Capture the cell that displays the provided text and extract its [X, Y] central coordinate. 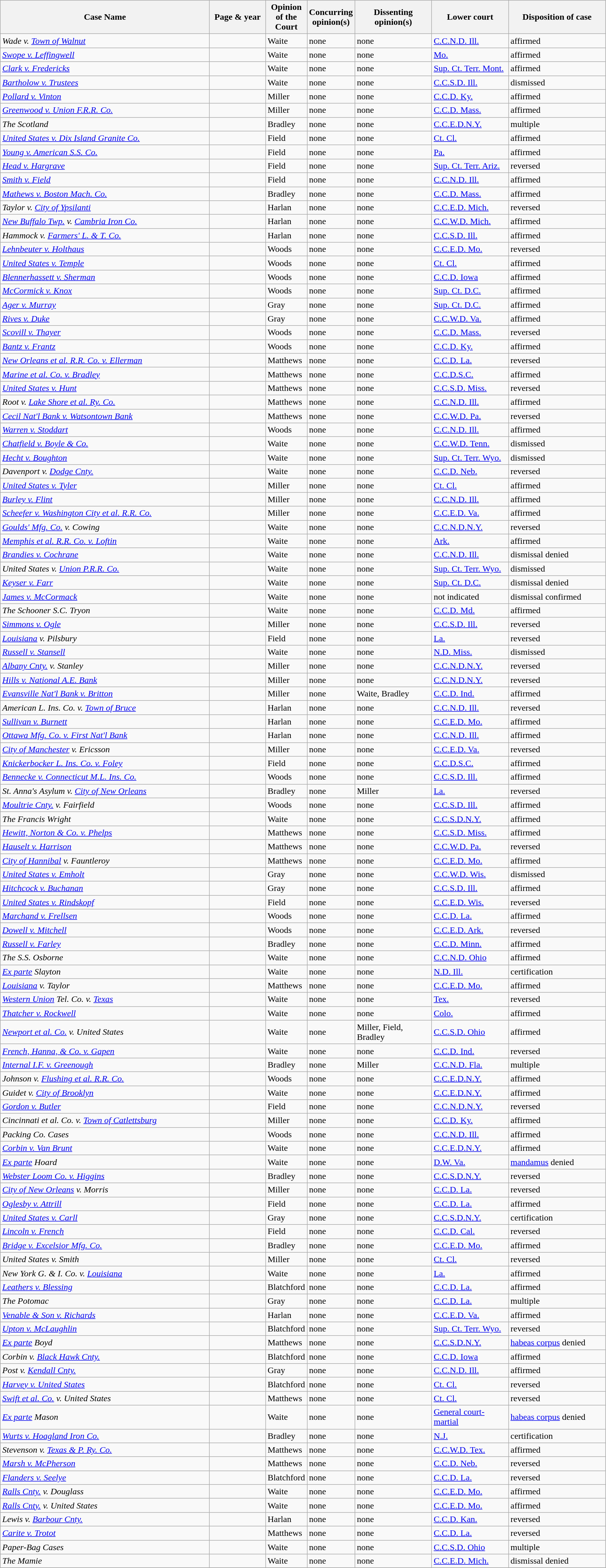
Gordon v. Butler [105, 1107]
Dowell v. Mitchell [105, 930]
Albany Cnty. v. Stanley [105, 666]
The S.S. Osborne [105, 958]
Bartholow v. Trustees [105, 82]
Louisiana v. Pilsbury [105, 638]
Memphis et al. R.R. Co. v. Loftin [105, 541]
Mathews v. Boston Mach. Co. [105, 194]
Ralls Cnty. v. Douglass [105, 1491]
Root v. Lake Shore et al. Ry. Co. [105, 402]
Miller, Field, Bradley [393, 1032]
C.C.W.D. Mich. [470, 222]
Opinion of the Court [286, 17]
Bantz v. Frantz [105, 346]
Lewis v. Barbour Cnty. [105, 1519]
Ager v. Murray [105, 305]
Marsh v. McPherson [105, 1464]
C.C.W.D. Tenn. [470, 444]
Disposition of case [557, 17]
Swift et al. Co. v. United States [105, 1398]
Simmons v. Ogle [105, 624]
McCormick v. Knox [105, 291]
Flanders v. Seelye [105, 1477]
Evansville Nat'l Bank v. Britton [105, 694]
Hitchcock v. Buchanan [105, 888]
Mo. [470, 55]
Upton v. McLaughlin [105, 1329]
N.D. Miss. [470, 652]
C.C.N.D. Ohio [470, 958]
Ex parte Slayton [105, 972]
Packing Co. Cases [105, 1134]
C.C.E.D. Ark. [470, 930]
Lincoln v. French [105, 1231]
Hills v. National A.E. Bank [105, 680]
C.C.N.D. Fla. [470, 1065]
Bennecke v. Connecticut M.L. Ins. Co. [105, 777]
dismissal confirmed [557, 596]
Johnson v. Flushing et al. R.R. Co. [105, 1079]
Oglesby v. Attrill [105, 1204]
St. Anna's Asylum v. City of New Orleans [105, 791]
Scheefer v. Washington City et al. R.R. Co. [105, 513]
Louisiana v. Taylor [105, 985]
Taylor v. City of Ypsilanti [105, 208]
Hammock v. Farmers' L. & T. Co. [105, 235]
Stevenson v. Texas & P. Ry. Co. [105, 1450]
Head v. Hargrave [105, 166]
Lower court [470, 17]
Knickerbocker L. Ins. Co. v. Foley [105, 763]
Wurts v. Hoagland Iron Co. [105, 1436]
Smith v. Field [105, 180]
Pa. [470, 152]
Page & year [238, 17]
C.C.W.D. Wis. [470, 875]
Rives v. Duke [105, 319]
Thatcher v. Rockwell [105, 1013]
Concurring opinion(s) [331, 17]
United States v. Emholt [105, 875]
C.C.D. Cal. [470, 1231]
Hecht v. Boughton [105, 458]
Russell v. Farley [105, 944]
Sup. Ct. Terr. Ariz. [470, 166]
Russell v. Stansell [105, 652]
Lehnbeuter v. Holthaus [105, 249]
General court-martial [470, 1417]
Blennerhassett v. Sherman [105, 277]
United States v. Dix Island Granite Co. [105, 138]
C.C.D. Kan. [470, 1519]
American L. Ins. Co. v. Town of Bruce [105, 708]
French, Hanna, & Co. v. Gapen [105, 1051]
Young v. American S.S. Co. [105, 152]
Greenwood v. Union F.R.R. Co. [105, 110]
Hewitt, Norton & Co. v. Phelps [105, 833]
The Potomac [105, 1301]
United States v. Carll [105, 1218]
C.C.W.D. Va. [470, 319]
Dissenting opinion(s) [393, 17]
C.C.D. Md. [470, 610]
D.W. Va. [470, 1162]
Keyser v. Farr [105, 583]
Cincinnati et al. Co. v. Town of Catlettsburg [105, 1121]
Tex. [470, 999]
Ex parte Hoard [105, 1162]
Moultrie Cnty. v. Fairfield [105, 805]
James v. McCormack [105, 596]
Paper-Bag Cases [105, 1547]
Ralls Cnty. v. United States [105, 1505]
Ottawa Mfg. Co. v. First Nat'l Bank [105, 735]
The Scotland [105, 124]
Western Union Tel. Co. v. Texas [105, 999]
United States v. Temple [105, 263]
Corbin v. Van Brunt [105, 1148]
N.D. Ill. [470, 972]
Sullivan v. Burnett [105, 722]
New Orleans et al. R.R. Co. v. Ellerman [105, 360]
Hauselt v. Harrison [105, 846]
City of Manchester v. Ericsson [105, 749]
United States v. Tyler [105, 485]
Davenport v. Dodge Cnty. [105, 472]
N.J. [470, 1436]
Burley v. Flint [105, 499]
Pollard v. Vinton [105, 96]
Case Name [105, 17]
Webster Loom Co. v. Higgins [105, 1176]
C.C.W.D. Tex. [470, 1450]
United States v. Hunt [105, 388]
Marine et al. Co. v. Bradley [105, 374]
Carite v. Trotot [105, 1533]
Wade v. Town of Walnut [105, 41]
Brandies v. Cochrane [105, 555]
Scovill v. Thayer [105, 333]
New York G. & I. Co. v. Louisiana [105, 1273]
C.C.D. Minn. [470, 944]
The Mamie [105, 1561]
Cecil Nat'l Bank v. Watsontown Bank [105, 416]
Ex parte Boyd [105, 1343]
Waite, Bradley [393, 694]
Internal I.F. v. Greenough [105, 1065]
Leathers v. Blessing [105, 1287]
Post v. Kendall Cnty. [105, 1371]
The Schooner S.C. Tryon [105, 610]
Clark v. Fredericks [105, 69]
Corbin v. Black Hawk Cnty. [105, 1357]
Marchand v. Frellsen [105, 916]
United States v. Smith [105, 1259]
City of Hannibal v. Fauntleroy [105, 860]
New Buffalo Twp. v. Cambria Iron Co. [105, 222]
mandamus denied [557, 1162]
City of New Orleans v. Morris [105, 1190]
not indicated [470, 596]
Chatfield v. Boyle & Co. [105, 444]
Ark. [470, 541]
Sup. Ct. Terr. Mont. [470, 69]
Bridge v. Excelsior Mfg. Co. [105, 1245]
Swope v. Leffingwell [105, 55]
Goulds' Mfg. Co. v. Cowing [105, 527]
Warren v. Stoddart [105, 430]
Newport et al. Co. v. United States [105, 1032]
Harvey v. United States [105, 1384]
C.C.E.D. Wis. [470, 902]
United States v. Rindskopf [105, 902]
The Francis Wright [105, 819]
Colo. [470, 1013]
Guidet v. City of Brooklyn [105, 1092]
Ex parte Mason [105, 1417]
United States v. Union P.R.R. Co. [105, 569]
Venable & Son v. Richards [105, 1315]
